Find where the given text appears and provide that cell's center as [x, y] coordinate. 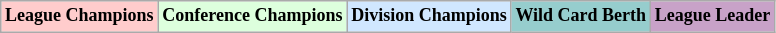
Wild Card Berth [580, 16]
Division Champions [429, 16]
League Champions [80, 16]
Conference Champions [252, 16]
League Leader [712, 16]
